Return (x, y) of the center of cell containing provided text 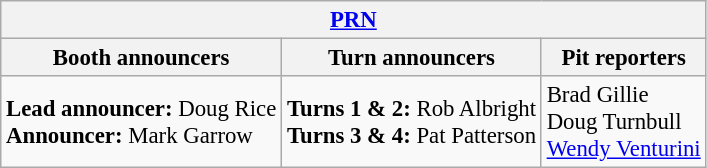
Lead announcer: Doug RiceAnnouncer: Mark Garrow (142, 122)
Pit reporters (624, 58)
Booth announcers (142, 58)
Turns 1 & 2: Rob AlbrightTurns 3 & 4: Pat Patterson (412, 122)
PRN (354, 20)
Turn announcers (412, 58)
Brad GillieDoug TurnbullWendy Venturini (624, 122)
